Pinpoint the cell where the given text exists, returning its [X, Y] midpoint coordinate. 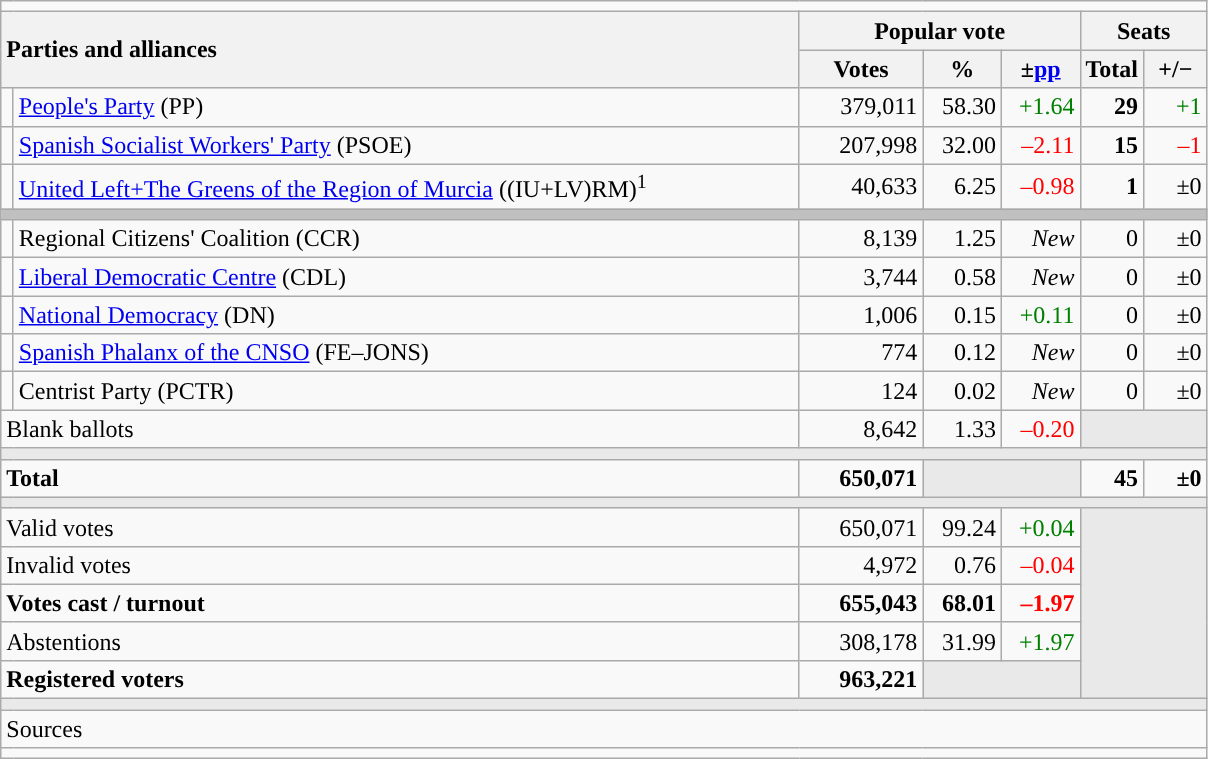
15 [1112, 145]
31.99 [962, 641]
–0.04 [1040, 565]
32.00 [962, 145]
45 [1112, 478]
0.15 [962, 315]
308,178 [861, 641]
+/− [1176, 69]
1.25 [962, 239]
Abstentions [400, 641]
40,633 [861, 186]
Centrist Party (PCTR) [406, 391]
Invalid votes [400, 565]
Valid votes [400, 527]
124 [861, 391]
8,139 [861, 239]
–2.11 [1040, 145]
People's Party (PP) [406, 107]
–0.98 [1040, 186]
Liberal Democratic Centre (CDL) [406, 277]
Seats [1144, 31]
Spanish Socialist Workers' Party (PSOE) [406, 145]
Sources [604, 729]
99.24 [962, 527]
+0.04 [1040, 527]
+1.97 [1040, 641]
% [962, 69]
–0.20 [1040, 429]
207,998 [861, 145]
655,043 [861, 603]
1 [1112, 186]
Regional Citizens' Coalition (CCR) [406, 239]
8,642 [861, 429]
963,221 [861, 679]
3,744 [861, 277]
Votes [861, 69]
±pp [1040, 69]
29 [1112, 107]
58.30 [962, 107]
–1 [1176, 145]
–1.97 [1040, 603]
0.12 [962, 353]
0.76 [962, 565]
+1 [1176, 107]
0.02 [962, 391]
68.01 [962, 603]
1.33 [962, 429]
Blank ballots [400, 429]
Spanish Phalanx of the CNSO (FE–JONS) [406, 353]
Votes cast / turnout [400, 603]
774 [861, 353]
1,006 [861, 315]
United Left+The Greens of the Region of Murcia ((IU+LV)RM)1 [406, 186]
6.25 [962, 186]
Registered voters [400, 679]
379,011 [861, 107]
0.58 [962, 277]
4,972 [861, 565]
+0.11 [1040, 315]
Popular vote [940, 31]
Parties and alliances [400, 50]
+1.64 [1040, 107]
National Democracy (DN) [406, 315]
